Find where the given text appears and provide that cell's center as (x, y) coordinate. 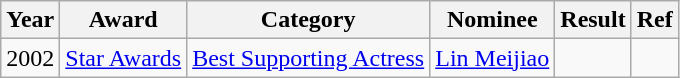
Nominee (492, 20)
Star Awards (124, 58)
Award (124, 20)
Ref (654, 20)
2002 (30, 58)
Year (30, 20)
Category (308, 20)
Lin Meijiao (492, 58)
Best Supporting Actress (308, 58)
Result (593, 20)
